Determine the (X, Y) coordinate at the center of the cell enclosing the given text.  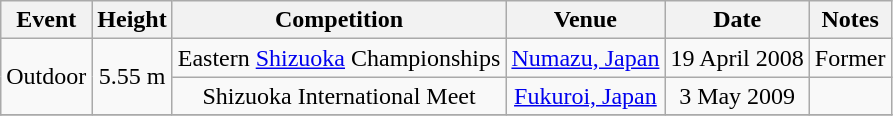
Eastern Shizuoka Championships (339, 58)
Venue (586, 20)
5.55 m (132, 77)
Shizuoka International Meet (339, 96)
19 April 2008 (737, 58)
Outdoor (46, 77)
Notes (850, 20)
3 May 2009 (737, 96)
Height (132, 20)
Date (737, 20)
Former (850, 58)
Competition (339, 20)
Event (46, 20)
Fukuroi, Japan (586, 96)
Numazu, Japan (586, 58)
